Search for the cell housing the specified text and yield its (x, y) center coordinate. 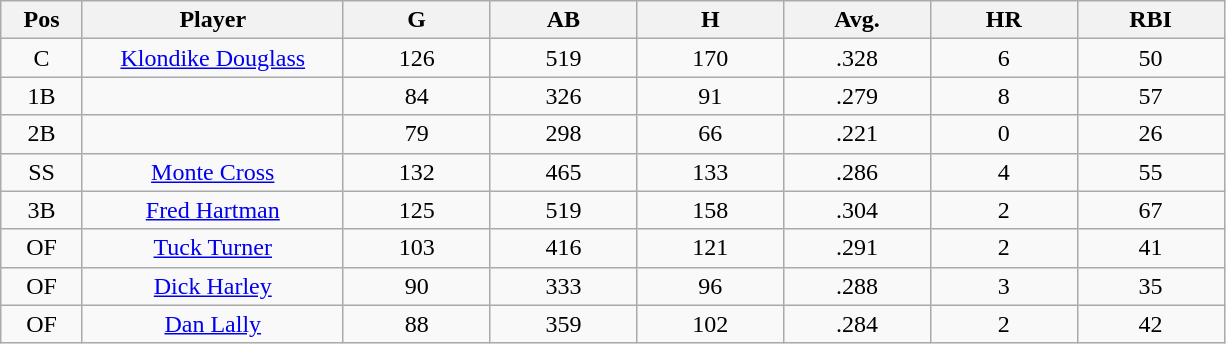
126 (416, 58)
.286 (858, 172)
.279 (858, 96)
465 (564, 172)
.221 (858, 134)
125 (416, 210)
8 (1004, 96)
G (416, 20)
Player (212, 20)
6 (1004, 58)
90 (416, 286)
67 (1150, 210)
Klondike Douglass (212, 58)
RBI (1150, 20)
35 (1150, 286)
Avg. (858, 20)
91 (710, 96)
Tuck Turner (212, 248)
158 (710, 210)
4 (1004, 172)
132 (416, 172)
C (42, 58)
.284 (858, 324)
42 (1150, 324)
3 (1004, 286)
Pos (42, 20)
84 (416, 96)
133 (710, 172)
121 (710, 248)
41 (1150, 248)
66 (710, 134)
88 (416, 324)
298 (564, 134)
.288 (858, 286)
HR (1004, 20)
Dick Harley (212, 286)
57 (1150, 96)
.291 (858, 248)
Fred Hartman (212, 210)
326 (564, 96)
170 (710, 58)
359 (564, 324)
3B (42, 210)
SS (42, 172)
102 (710, 324)
416 (564, 248)
Dan Lally (212, 324)
.328 (858, 58)
55 (1150, 172)
1B (42, 96)
0 (1004, 134)
2B (42, 134)
26 (1150, 134)
AB (564, 20)
.304 (858, 210)
333 (564, 286)
103 (416, 248)
50 (1150, 58)
H (710, 20)
79 (416, 134)
96 (710, 286)
Monte Cross (212, 172)
